Pinpoint the cell where the given text exists, returning its [x, y] midpoint coordinate. 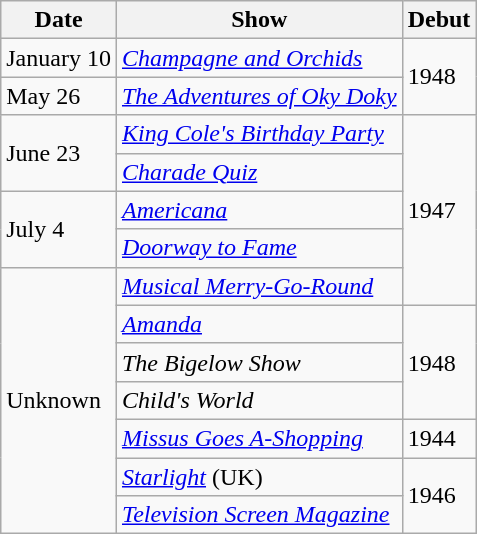
The Adventures of Oky Doky [259, 96]
Show [259, 20]
The Bigelow Show [259, 362]
Musical Merry-Go-Round [259, 286]
May 26 [59, 96]
Debut [439, 20]
Date [59, 20]
King Cole's Birthday Party [259, 134]
Amanda [259, 324]
Child's World [259, 400]
June 23 [59, 153]
Television Screen Magazine [259, 515]
July 4 [59, 229]
Doorway to Fame [259, 248]
1947 [439, 210]
Unknown [59, 400]
Missus Goes A-Shopping [259, 438]
1946 [439, 496]
January 10 [59, 58]
1944 [439, 438]
Charade Quiz [259, 172]
Americana [259, 210]
Starlight (UK) [259, 477]
Champagne and Orchids [259, 58]
